Provide the (X, Y) coordinate of the cell's center where the given text is located.  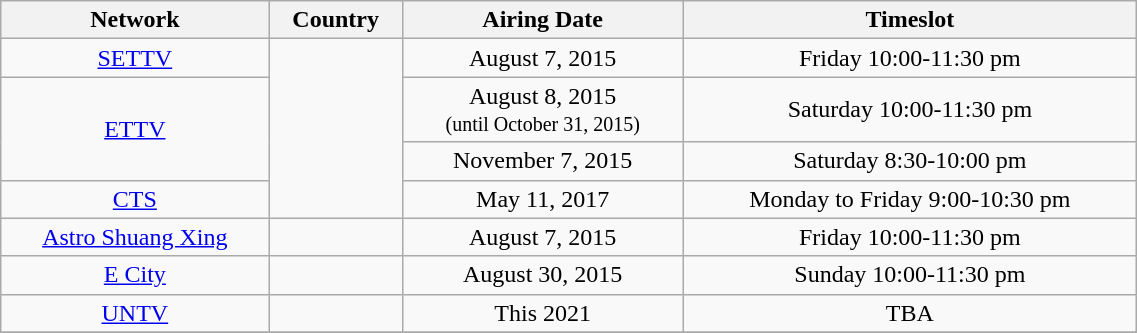
SETTV (135, 58)
Astro Shuang Xing (135, 237)
Timeslot (910, 20)
Sunday 10:00-11:30 pm (910, 275)
Country (336, 20)
ETTV (135, 128)
TBA (910, 313)
May 11, 2017 (542, 199)
Airing Date (542, 20)
Saturday 10:00-11:30 pm (910, 110)
August 30, 2015 (542, 275)
November 7, 2015 (542, 161)
UNTV (135, 313)
CTS (135, 199)
Saturday 8:30-10:00 pm (910, 161)
This 2021 (542, 313)
Monday to Friday 9:00-10:30 pm (910, 199)
Network (135, 20)
E City (135, 275)
August 8, 2015(until October 31, 2015) (542, 110)
